Provide the (x, y) coordinate of the cell's center where the given text is located.  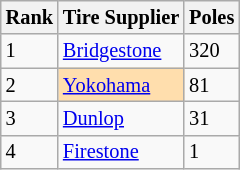
320 (212, 51)
81 (212, 85)
Yokohama (121, 85)
Tire Supplier (121, 17)
2 (30, 85)
Poles (212, 17)
31 (212, 118)
3 (30, 118)
Rank (30, 17)
Dunlop (121, 118)
Firestone (121, 152)
4 (30, 152)
Bridgestone (121, 51)
